Pinpoint the cell where the given text exists, returning its (x, y) midpoint coordinate. 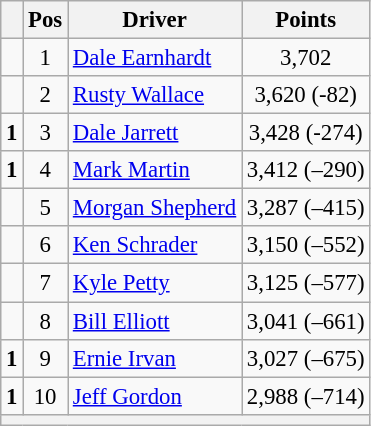
2,988 (–714) (306, 396)
3,287 (–415) (306, 208)
Ernie Irvan (155, 358)
8 (46, 321)
3,125 (–577) (306, 283)
Mark Martin (155, 170)
9 (46, 358)
Jeff Gordon (155, 396)
Rusty Wallace (155, 95)
Ken Schrader (155, 245)
Pos (46, 20)
3,027 (–675) (306, 358)
3,150 (–552) (306, 245)
3,702 (306, 58)
Dale Earnhardt (155, 58)
Driver (155, 20)
3,428 (-274) (306, 133)
5 (46, 208)
2 (46, 95)
3,412 (–290) (306, 170)
3,620 (-82) (306, 95)
7 (46, 283)
Points (306, 20)
3 (46, 133)
Kyle Petty (155, 283)
4 (46, 170)
Morgan Shepherd (155, 208)
6 (46, 245)
Bill Elliott (155, 321)
10 (46, 396)
Dale Jarrett (155, 133)
3,041 (–661) (306, 321)
